Capture the cell that displays the provided text and extract its (X, Y) central coordinate. 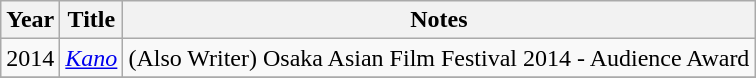
Notes (439, 20)
Year (30, 20)
2014 (30, 58)
Title (92, 20)
(Also Writer) Osaka Asian Film Festival 2014 - Audience Award (439, 58)
Kano (92, 58)
